Identify which cell holds the provided text, then report its [x, y] central coordinate. 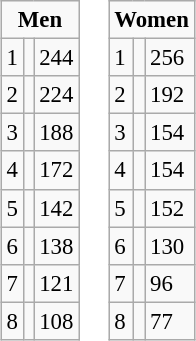
130 [170, 246]
77 [170, 321]
152 [170, 208]
224 [56, 95]
Women [152, 20]
244 [56, 58]
256 [170, 58]
142 [56, 208]
108 [56, 321]
138 [56, 246]
Men [40, 20]
121 [56, 283]
96 [170, 283]
192 [170, 95]
188 [56, 133]
172 [56, 170]
